Detect which cell encompasses the target text, then output its (x, y) center coordinate. 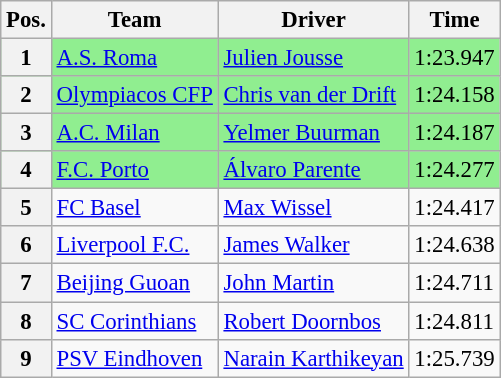
FC Basel (134, 208)
1:24.187 (454, 133)
Liverpool F.C. (134, 245)
Narain Karthikeyan (314, 358)
John Martin (314, 283)
Yelmer Buurman (314, 133)
Beijing Guoan (134, 283)
1:24.711 (454, 283)
9 (26, 358)
Álvaro Parente (314, 170)
6 (26, 245)
Driver (314, 20)
Pos. (26, 20)
1 (26, 58)
F.C. Porto (134, 170)
1:24.158 (454, 95)
A.C. Milan (134, 133)
7 (26, 283)
1:24.417 (454, 208)
8 (26, 321)
5 (26, 208)
Max Wissel (314, 208)
SC Corinthians (134, 321)
A.S. Roma (134, 58)
1:25.739 (454, 358)
Team (134, 20)
PSV Eindhoven (134, 358)
Julien Jousse (314, 58)
Time (454, 20)
4 (26, 170)
1:24.277 (454, 170)
Olympiacos CFP (134, 95)
Robert Doornbos (314, 321)
3 (26, 133)
1:24.811 (454, 321)
1:24.638 (454, 245)
Chris van der Drift (314, 95)
James Walker (314, 245)
2 (26, 95)
1:23.947 (454, 58)
